Capture the cell that displays the provided text and extract its [x, y] central coordinate. 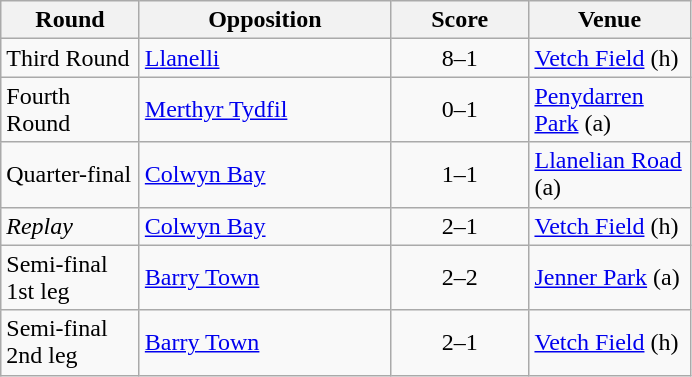
Llanelli [264, 58]
Third Round [70, 58]
Llanelian Road (a) [610, 174]
0–1 [460, 110]
2–2 [460, 278]
8–1 [460, 58]
Replay [70, 226]
1–1 [460, 174]
Merthyr Tydfil [264, 110]
Round [70, 20]
Jenner Park (a) [610, 278]
Quarter-final [70, 174]
Venue [610, 20]
Penydarren Park (a) [610, 110]
Score [460, 20]
Semi-final2nd leg [70, 342]
Semi-final1st leg [70, 278]
Opposition [264, 20]
Fourth Round [70, 110]
